Provide the (x, y) coordinate of the cell's center where the given text is located.  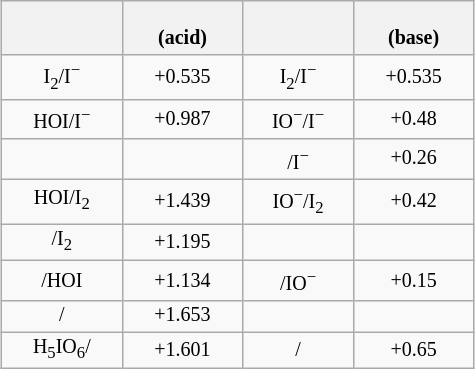
/IO− (298, 281)
+0.42 (414, 200)
/I2 (62, 242)
+0.987 (182, 119)
(base) (414, 28)
/HOI (62, 281)
+0.15 (414, 281)
+1.439 (182, 200)
+0.48 (414, 119)
(acid) (182, 28)
+1.195 (182, 242)
/I− (298, 159)
HOI/I− (62, 119)
HOI/I2 (62, 200)
IO−/I− (298, 119)
H5IO6/ (62, 350)
+0.26 (414, 159)
+0.65 (414, 350)
+1.601 (182, 350)
+1.653 (182, 316)
+1.134 (182, 281)
IO−/I2 (298, 200)
